For the text-containing cell, return its midpoint in [X, Y] coordinate format. 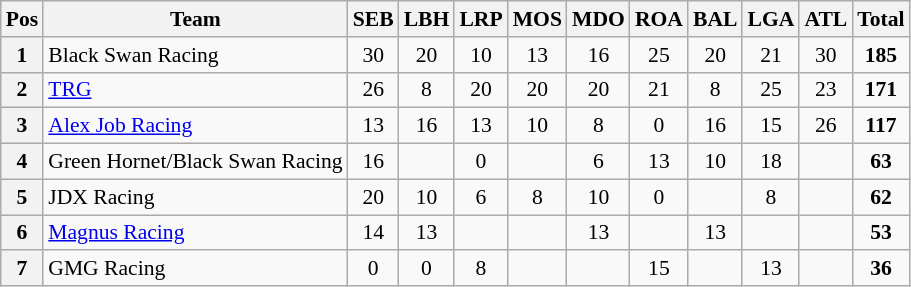
GMG Racing [195, 269]
18 [770, 162]
2 [22, 90]
MDO [598, 19]
Green Hornet/Black Swan Racing [195, 162]
14 [374, 233]
SEB [374, 19]
7 [22, 269]
53 [880, 233]
23 [826, 90]
117 [880, 126]
BAL [716, 19]
3 [22, 126]
Total [880, 19]
Pos [22, 19]
Magnus Racing [195, 233]
4 [22, 162]
Team [195, 19]
JDX Racing [195, 197]
36 [880, 269]
TRG [195, 90]
Alex Job Racing [195, 126]
Black Swan Racing [195, 55]
ROA [659, 19]
MOS [538, 19]
LBH [427, 19]
171 [880, 90]
5 [22, 197]
185 [880, 55]
LRP [480, 19]
62 [880, 197]
1 [22, 55]
63 [880, 162]
ATL [826, 19]
LGA [770, 19]
